For the text-containing cell, return its midpoint in (X, Y) coordinate format. 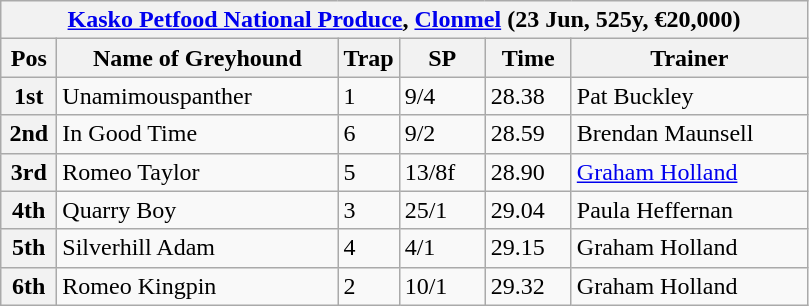
Name of Greyhound (198, 58)
Romeo Kingpin (198, 286)
Pat Buckley (689, 96)
2 (368, 286)
10/1 (442, 286)
28.59 (528, 134)
29.32 (528, 286)
4th (29, 210)
3 (368, 210)
5th (29, 248)
Kasko Petfood National Produce, Clonmel (23 Jun, 525y, €20,000) (404, 20)
Quarry Boy (198, 210)
4 (368, 248)
Pos (29, 58)
2nd (29, 134)
9/4 (442, 96)
6 (368, 134)
25/1 (442, 210)
9/2 (442, 134)
4/1 (442, 248)
Paula Heffernan (689, 210)
Time (528, 58)
3rd (29, 172)
28.90 (528, 172)
1 (368, 96)
Silverhill Adam (198, 248)
Trainer (689, 58)
29.04 (528, 210)
Trap (368, 58)
In Good Time (198, 134)
29.15 (528, 248)
1st (29, 96)
Unamimouspanther (198, 96)
Romeo Taylor (198, 172)
Brendan Maunsell (689, 134)
28.38 (528, 96)
SP (442, 58)
6th (29, 286)
5 (368, 172)
13/8f (442, 172)
